Scan for the cell matching the given text and deliver its (X, Y) coordinate at center. 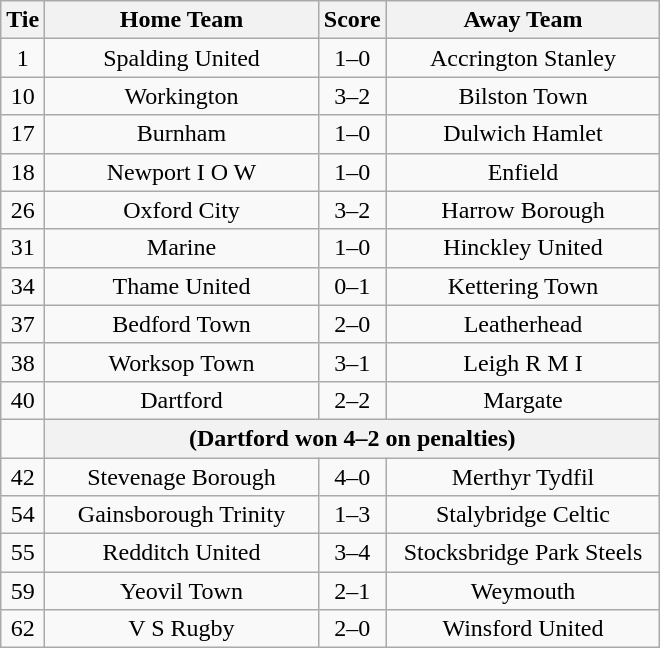
18 (23, 172)
1 (23, 58)
Newport I O W (182, 172)
37 (23, 324)
(Dartford won 4–2 on penalties) (352, 438)
59 (23, 591)
26 (23, 210)
Stevenage Borough (182, 477)
Worksop Town (182, 362)
V S Rugby (182, 629)
34 (23, 286)
62 (23, 629)
Thame United (182, 286)
4–0 (352, 477)
Stocksbridge Park Steels (523, 553)
2–1 (352, 591)
Score (352, 20)
Away Team (523, 20)
Oxford City (182, 210)
Merthyr Tydfil (523, 477)
3–4 (352, 553)
Bedford Town (182, 324)
Home Team (182, 20)
Bilston Town (523, 96)
Stalybridge Celtic (523, 515)
Dartford (182, 400)
Margate (523, 400)
Enfield (523, 172)
17 (23, 134)
Leatherhead (523, 324)
Yeovil Town (182, 591)
Marine (182, 248)
Leigh R M I (523, 362)
2–2 (352, 400)
Accrington Stanley (523, 58)
1–3 (352, 515)
Spalding United (182, 58)
Kettering Town (523, 286)
0–1 (352, 286)
Burnham (182, 134)
54 (23, 515)
Workington (182, 96)
Dulwich Hamlet (523, 134)
Weymouth (523, 591)
55 (23, 553)
38 (23, 362)
Redditch United (182, 553)
Gainsborough Trinity (182, 515)
Hinckley United (523, 248)
3–1 (352, 362)
42 (23, 477)
Winsford United (523, 629)
31 (23, 248)
Tie (23, 20)
40 (23, 400)
Harrow Borough (523, 210)
10 (23, 96)
